Identify which cell holds the provided text, then report its [X, Y] central coordinate. 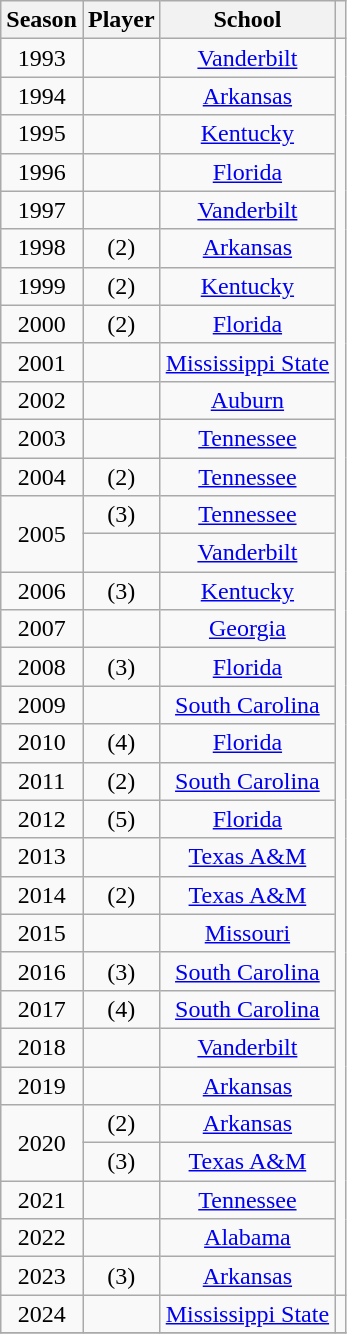
2004 [42, 477]
Georgia [247, 629]
2024 [42, 1314]
2011 [42, 781]
2021 [42, 1200]
2007 [42, 629]
2016 [42, 971]
2018 [42, 1047]
1995 [42, 134]
2002 [42, 400]
Missouri [247, 933]
Auburn [247, 400]
Alabama [247, 1238]
2005 [42, 534]
2003 [42, 438]
1993 [42, 58]
1999 [42, 286]
2001 [42, 362]
Season [42, 20]
2017 [42, 1009]
2022 [42, 1238]
Player [121, 20]
2012 [42, 819]
2020 [42, 1143]
2000 [42, 324]
(5) [121, 819]
School [247, 20]
2010 [42, 743]
2023 [42, 1276]
2019 [42, 1085]
1998 [42, 248]
1996 [42, 172]
2008 [42, 667]
2014 [42, 895]
2006 [42, 591]
2015 [42, 933]
2009 [42, 705]
1997 [42, 210]
2013 [42, 857]
1994 [42, 96]
